Return the [X, Y] coordinate for the center point of the cell that contains the specified text.  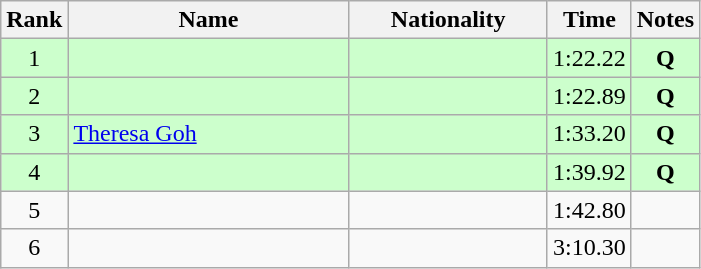
3:10.30 [589, 248]
1:22.89 [589, 96]
Nationality [448, 20]
1 [34, 58]
3 [34, 134]
1:22.22 [589, 58]
Theresa Goh [208, 134]
Rank [34, 20]
1:39.92 [589, 172]
Name [208, 20]
Time [589, 20]
4 [34, 172]
5 [34, 210]
1:33.20 [589, 134]
1:42.80 [589, 210]
6 [34, 248]
Notes [665, 20]
2 [34, 96]
